Detect which cell encompasses the target text, then output its (X, Y) center coordinate. 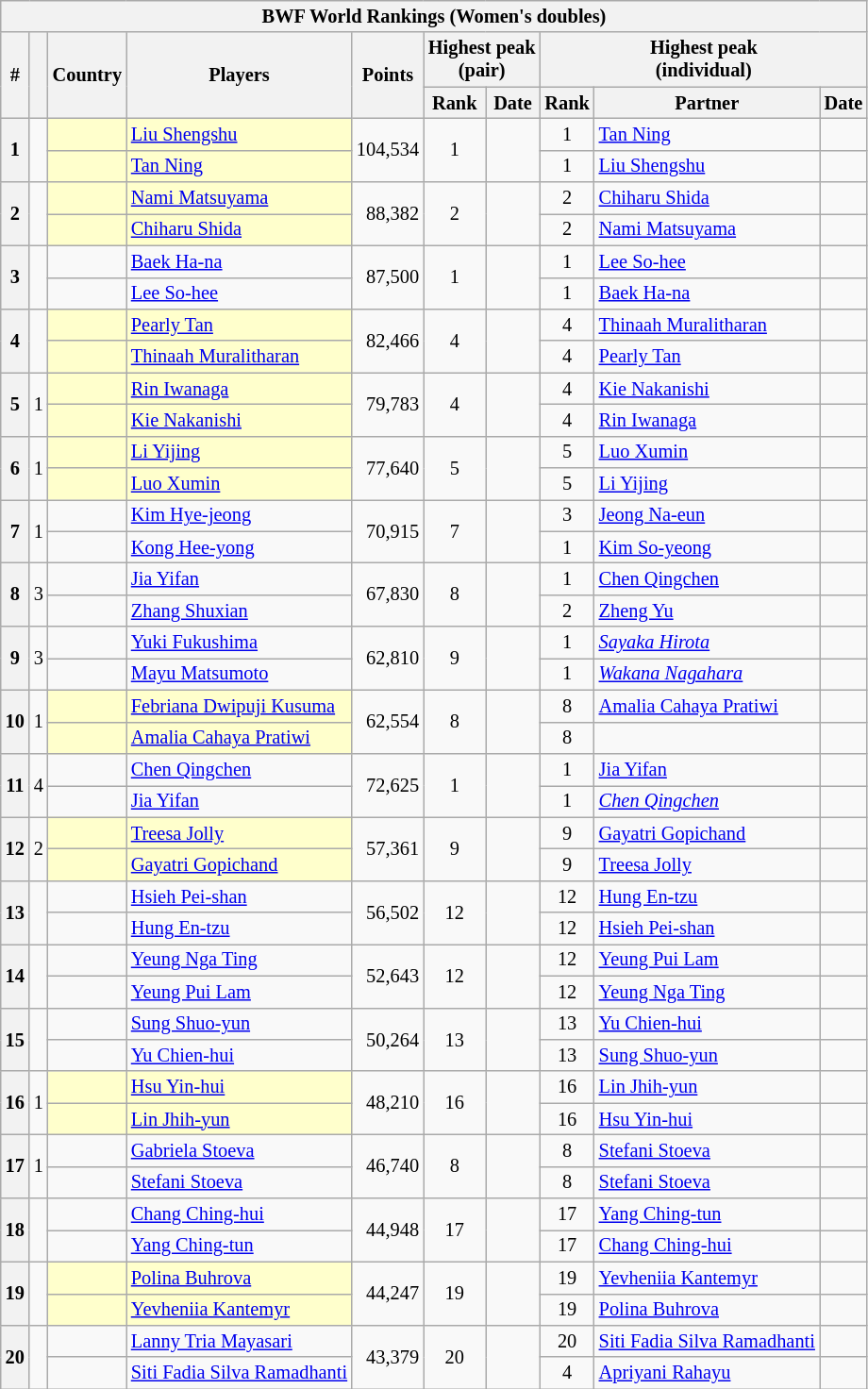
Zhang Shuxian (240, 611)
Yuki Fukushima (240, 643)
82,466 (388, 340)
79,783 (388, 404)
70,915 (388, 530)
46,740 (388, 1166)
104,534 (388, 149)
18 (15, 1230)
Wakana Nagahara (708, 674)
67,830 (388, 594)
56,502 (388, 912)
87,500 (388, 277)
Sayaka Hirota (708, 643)
43,379 (388, 1357)
50,264 (388, 1040)
Gabriela Stoeva (240, 1150)
# (15, 75)
44,247 (388, 1293)
77,640 (388, 468)
Kim So-yeong (708, 547)
44,948 (388, 1230)
52,643 (388, 976)
Kim Hye-jeong (240, 515)
Highest peak(pair) (482, 59)
10 (15, 721)
Kong Hee-yong (240, 547)
72,625 (388, 785)
Apriyani Rahayu (708, 1373)
Partner (708, 103)
Lanny Tria Mayasari (240, 1341)
BWF World Rankings (Women's doubles) (434, 16)
Points (388, 75)
Febriana Dwipuji Kusuma (240, 706)
Jeong Na-eun (708, 515)
6 (15, 468)
Mayu Matsumoto (240, 674)
Zheng Yu (708, 611)
14 (15, 976)
Country (87, 75)
62,554 (388, 721)
Highest peak(individual) (704, 59)
15 (15, 1040)
57,361 (388, 849)
Players (240, 75)
48,210 (388, 1102)
62,810 (388, 659)
88,382 (388, 213)
11 (15, 785)
